Output the (x, y) coordinate of the center of the cell containing the given text.  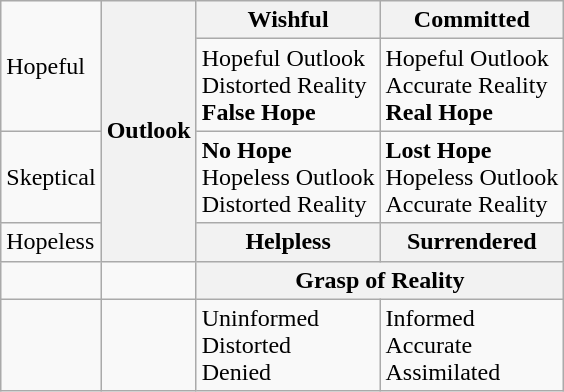
Helpless (288, 242)
Hopeless (51, 242)
Skeptical (51, 177)
Hopeful OutlookDistorted RealityFalse Hope (288, 85)
Wishful (288, 20)
Hopeful OutlookAccurate RealityReal Hope (472, 85)
InformedAccurateAssimilated (472, 345)
Grasp of Reality (380, 280)
UninformedDistortedDenied (288, 345)
No HopeHopeless OutlookDistorted Reality (288, 177)
Committed (472, 20)
Hopeful (51, 66)
Surrendered (472, 242)
Outlook (148, 131)
Lost HopeHopeless OutlookAccurate Reality (472, 177)
